Scan for the cell matching the given text and deliver its (X, Y) coordinate at center. 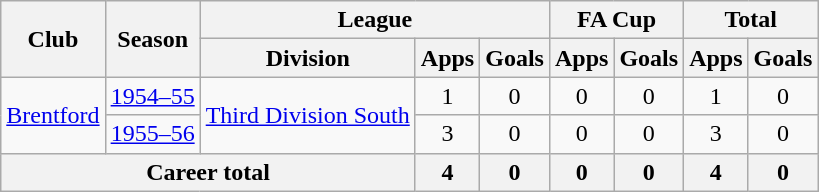
Third Division South (308, 115)
Brentford (53, 115)
1955–56 (152, 134)
Club (53, 39)
Total (751, 20)
1954–55 (152, 96)
Season (152, 39)
Division (308, 58)
League (374, 20)
FA Cup (616, 20)
Career total (208, 172)
